Detect which cell encompasses the target text, then output its (X, Y) center coordinate. 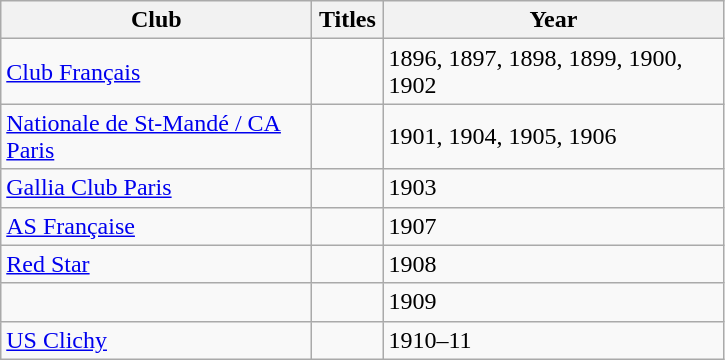
Gallia Club Paris (156, 188)
1909 (554, 302)
1908 (554, 264)
1901, 1904, 1905, 1906 (554, 136)
AS Française (156, 226)
Year (554, 20)
Titles (348, 20)
1896, 1897, 1898, 1899, 1900, 1902 (554, 72)
Club Français (156, 72)
US Clichy (156, 340)
Club (156, 20)
Nationale de St-Mandé / CA Paris (156, 136)
1910–11 (554, 340)
1907 (554, 226)
1903 (554, 188)
Red Star (156, 264)
